Return [X, Y] of the center of cell containing provided text 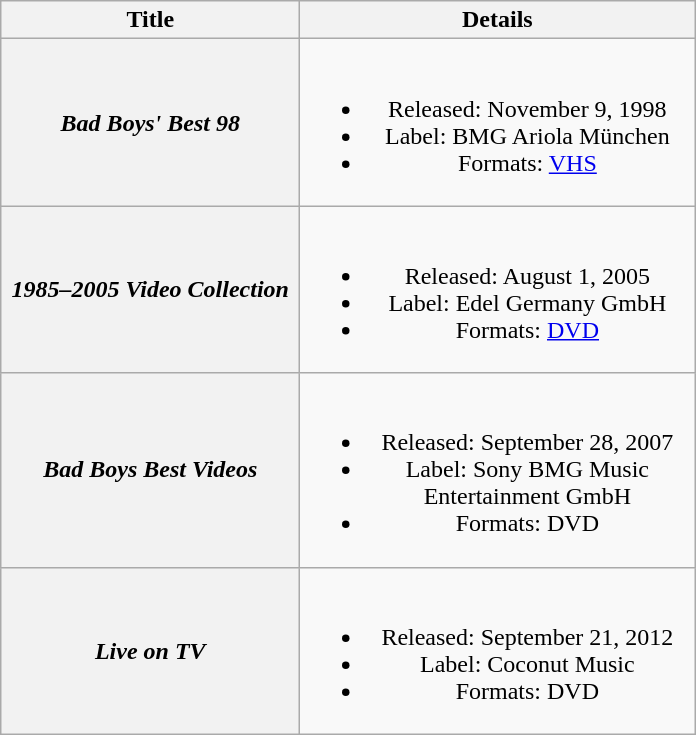
Title [150, 20]
Bad Boys Best Videos [150, 470]
Released: November 9, 1998Label: BMG Ariola MünchenFormats: VHS [498, 122]
Released: September 28, 2007Label: Sony BMG Music Entertainment GmbHFormats: DVD [498, 470]
Released: September 21, 2012Label: Coconut MusicFormats: DVD [498, 650]
Details [498, 20]
Live on TV [150, 650]
1985–2005 Video Collection [150, 290]
Released: August 1, 2005Label: Edel Germany GmbHFormats: DVD [498, 290]
Bad Boys' Best 98 [150, 122]
